For the text-containing cell, return its midpoint in [x, y] coordinate format. 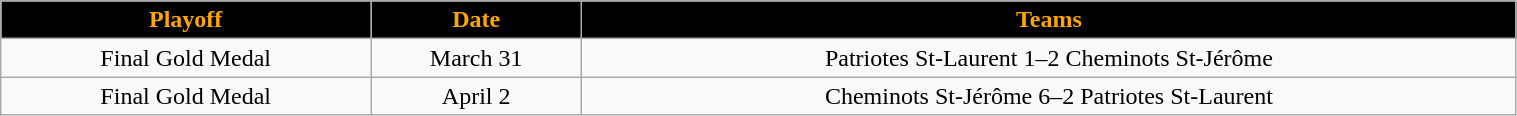
Cheminots St-Jérôme 6–2 Patriotes St-Laurent [1049, 96]
April 2 [476, 96]
Playoff [186, 20]
Date [476, 20]
Patriotes St-Laurent 1–2 Cheminots St-Jérôme [1049, 58]
Teams [1049, 20]
March 31 [476, 58]
